For the text-containing cell, return its midpoint in (X, Y) coordinate format. 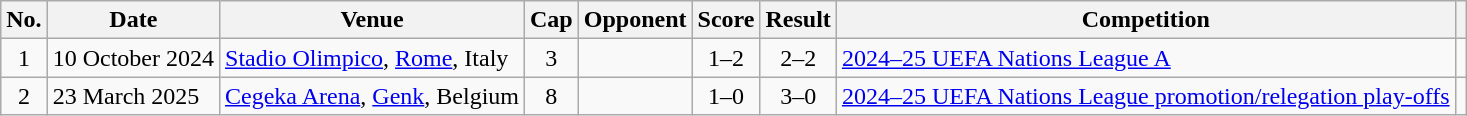
10 October 2024 (133, 58)
3 (552, 58)
23 March 2025 (133, 96)
Score (726, 20)
Competition (1146, 20)
Date (133, 20)
2024–25 UEFA Nations League A (1146, 58)
Cap (552, 20)
1 (24, 58)
2 (24, 96)
Stadio Olimpico, Rome, Italy (372, 58)
3–0 (798, 96)
Cegeka Arena, Genk, Belgium (372, 96)
Result (798, 20)
Opponent (635, 20)
Venue (372, 20)
8 (552, 96)
2024–25 UEFA Nations League promotion/relegation play-offs (1146, 96)
2–2 (798, 58)
1–2 (726, 58)
No. (24, 20)
1–0 (726, 96)
